For the text-containing cell, return its midpoint in [X, Y] coordinate format. 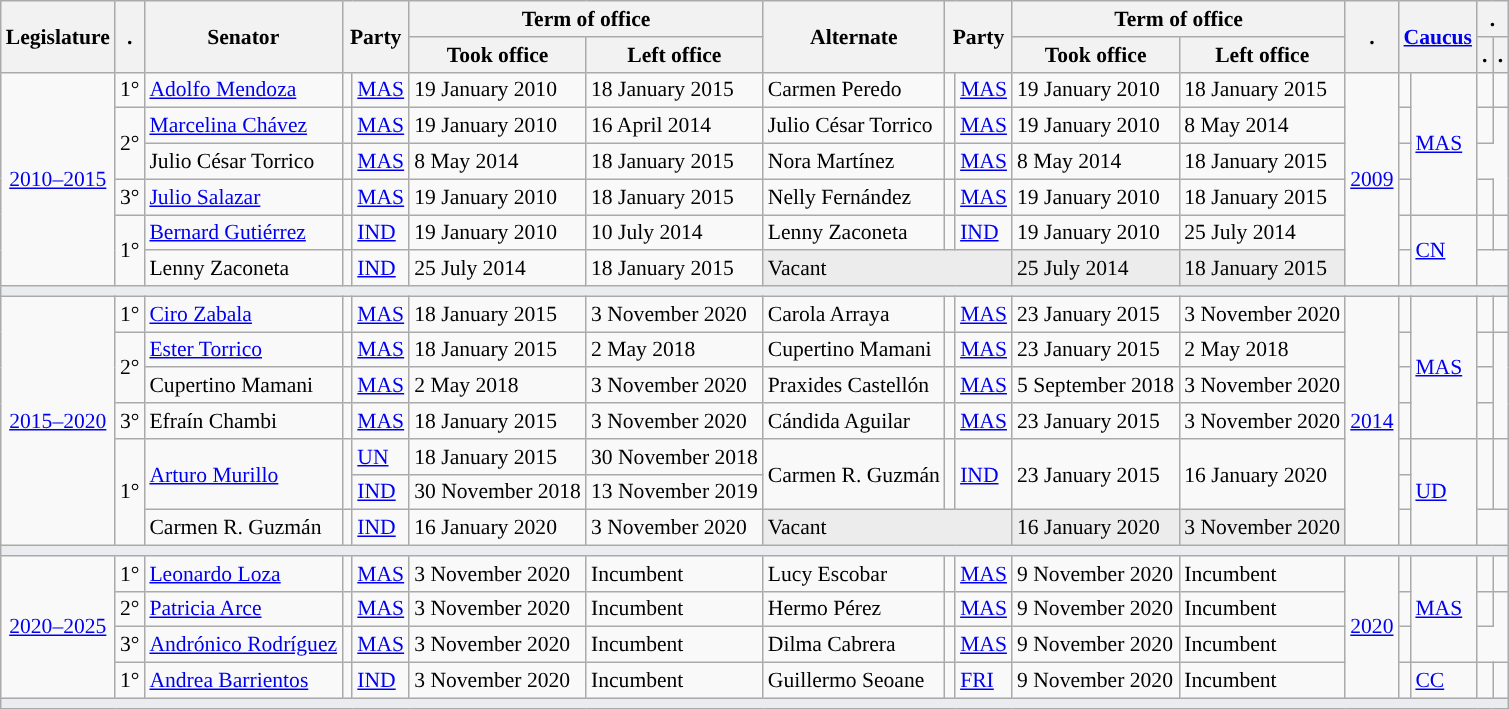
Nelly Fernández [854, 197]
Nora Martínez [854, 162]
Leonardo Loza [243, 574]
Adolfo Mendoza [243, 90]
Praxides Castellón [854, 386]
Dilma Cabrera [854, 645]
Guillermo Seoane [854, 681]
Legislature [58, 36]
FRI [984, 681]
Julio Salazar [243, 197]
Senator [243, 36]
10 July 2014 [674, 233]
2010–2015 [58, 179]
Ciro Zabala [243, 314]
Marcelina Chávez [243, 126]
5 September 2018 [1096, 386]
UD [1444, 492]
16 April 2014 [674, 126]
CC [1444, 681]
Andrea Barrientos [243, 681]
UN [380, 457]
CN [1444, 250]
Efraín Chambi [243, 421]
Carola Arraya [854, 314]
Arturo Murillo [243, 474]
Hermo Pérez [854, 609]
Andrónico Rodríguez [243, 645]
2014 [1372, 420]
Alternate [854, 36]
Carmen Peredo [854, 90]
Cándida Aguilar [854, 421]
2020 [1372, 627]
Ester Torrico [243, 350]
Lucy Escobar [854, 574]
Caucus [1438, 36]
2009 [1372, 179]
2020–2025 [58, 627]
2015–2020 [58, 420]
Patricia Arce [243, 609]
Bernard Gutiérrez [243, 233]
13 November 2019 [674, 492]
